From the cell containing the given text, extract its center point as (X, Y) coordinate. 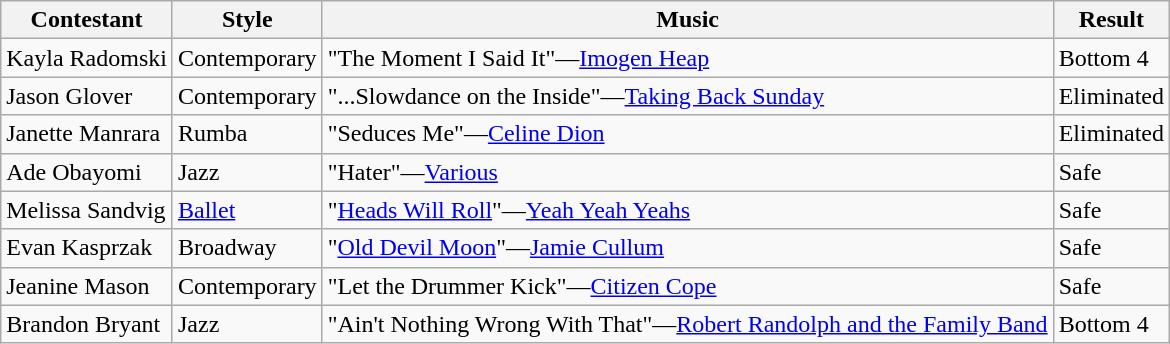
Ade Obayomi (87, 172)
"Old Devil Moon"—Jamie Cullum (688, 248)
"Ain't Nothing Wrong With That"—Robert Randolph and the Family Band (688, 324)
Result (1111, 20)
Brandon Bryant (87, 324)
Rumba (247, 134)
Janette Manrara (87, 134)
Ballet (247, 210)
"Hater"—Various (688, 172)
"The Moment I Said It"—Imogen Heap (688, 58)
"...Slowdance on the Inside"—Taking Back Sunday (688, 96)
Style (247, 20)
"Seduces Me"—Celine Dion (688, 134)
"Heads Will Roll"—Yeah Yeah Yeahs (688, 210)
Contestant (87, 20)
Melissa Sandvig (87, 210)
Jeanine Mason (87, 286)
"Let the Drummer Kick"—Citizen Cope (688, 286)
Kayla Radomski (87, 58)
Music (688, 20)
Evan Kasprzak (87, 248)
Broadway (247, 248)
Jason Glover (87, 96)
